Find where the given text appears and provide that cell's center as [x, y] coordinate. 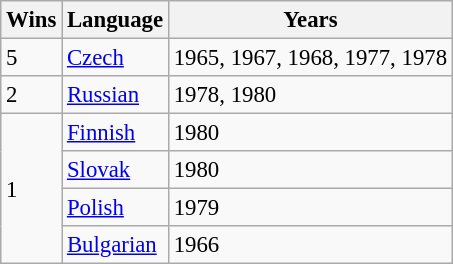
Slovak [116, 170]
Czech [116, 58]
Years [310, 20]
Bulgarian [116, 245]
Language [116, 20]
1978, 1980 [310, 95]
Polish [116, 208]
Russian [116, 95]
1966 [310, 245]
1 [32, 189]
Wins [32, 20]
1979 [310, 208]
Finnish [116, 133]
5 [32, 58]
1965, 1967, 1968, 1977, 1978 [310, 58]
2 [32, 95]
